Scan for the cell matching the given text and deliver its [x, y] coordinate at center. 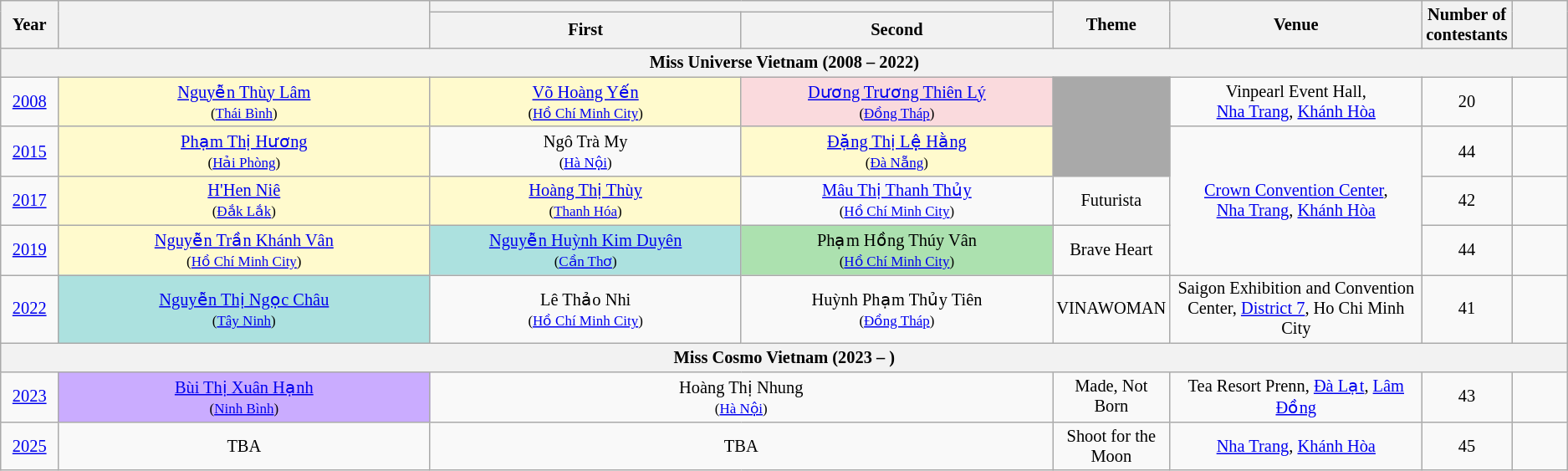
41 [1467, 309]
2017 [30, 201]
Number of contestants [1467, 24]
Brave Heart [1112, 249]
Vinpearl Event Hall,Nha Trang, Khánh Hòa [1296, 102]
2019 [30, 249]
20 [1467, 102]
Dương Trương Thiên Lý(Đồng Tháp) [896, 102]
Nguyễn Trần Khánh Vân(Hồ Chí Minh City) [244, 249]
Futurista [1112, 201]
Second [896, 30]
Bùi Thị Xuân Hạnh(Ninh Bình) [244, 397]
Mâu Thị Thanh Thủy(Hồ Chí Minh City) [896, 201]
2015 [30, 151]
Phạm Thị Hương(Hải Phòng) [244, 151]
First [585, 30]
Ngô Trà My(Hà Nội) [585, 151]
43 [1467, 397]
2022 [30, 309]
Hoàng Thị Nhung(Hà Nội) [741, 397]
Crown Convention Center,Nha Trang, Khánh Hòa [1296, 201]
Đặng Thị Lệ Hằng(Đà Nẵng) [896, 151]
Nguyễn Thị Ngọc Châu(Tây Ninh) [244, 309]
Võ Hoàng Yến(Hồ Chí Minh City) [585, 102]
Shoot for the Moon [1112, 446]
Miss Cosmo Vietnam (2023 – ) [784, 357]
Lê Thảo Nhi(Hồ Chí Minh City) [585, 309]
42 [1467, 201]
2025 [30, 446]
Tea Resort Prenn, Đà Lạt, Lâm Đồng [1296, 397]
Nha Trang, Khánh Hòa [1296, 446]
Nguyễn Huỳnh Kim Duyên(Cần Thơ) [585, 249]
Theme [1112, 24]
H'Hen Niê(Đắk Lắk) [244, 201]
2023 [30, 397]
2008 [30, 102]
Hoàng Thị Thùy(Thanh Hóa) [585, 201]
45 [1467, 446]
Made, Not Born [1112, 397]
Saigon Exhibition and Convention Center, District 7, Ho Chi Minh City [1296, 309]
Year [30, 24]
Nguyễn Thùy Lâm(Thái Bình) [244, 102]
Miss Universe Vietnam (2008 – 2022) [784, 63]
Huỳnh Phạm Thủy Tiên(Đồng Tháp) [896, 309]
VINAWOMAN [1112, 309]
Phạm Hồng Thúy Vân(Hồ Chí Minh City) [896, 249]
Venue [1296, 24]
